From the cell containing the given text, extract its center point as [x, y] coordinate. 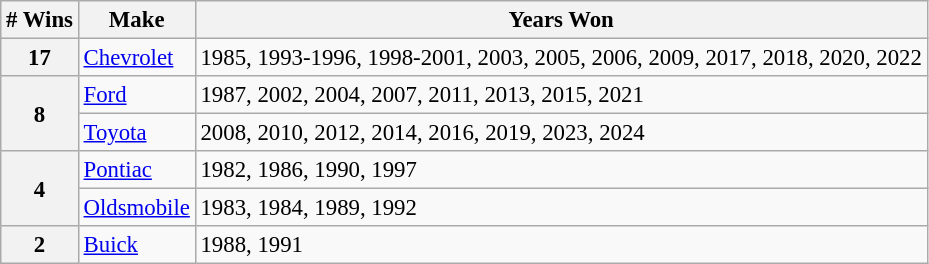
17 [40, 58]
1987, 2002, 2004, 2007, 2011, 2013, 2015, 2021 [561, 95]
Buick [136, 245]
Ford [136, 95]
Years Won [561, 20]
Pontiac [136, 170]
1983, 1984, 1989, 1992 [561, 208]
2008, 2010, 2012, 2014, 2016, 2019, 2023, 2024 [561, 133]
Toyota [136, 133]
# Wins [40, 20]
2 [40, 245]
Chevrolet [136, 58]
4 [40, 188]
1982, 1986, 1990, 1997 [561, 170]
Make [136, 20]
Oldsmobile [136, 208]
1988, 1991 [561, 245]
1985, 1993-1996, 1998-2001, 2003, 2005, 2006, 2009, 2017, 2018, 2020, 2022 [561, 58]
8 [40, 114]
